Pinpoint the cell where the given text exists, returning its (X, Y) midpoint coordinate. 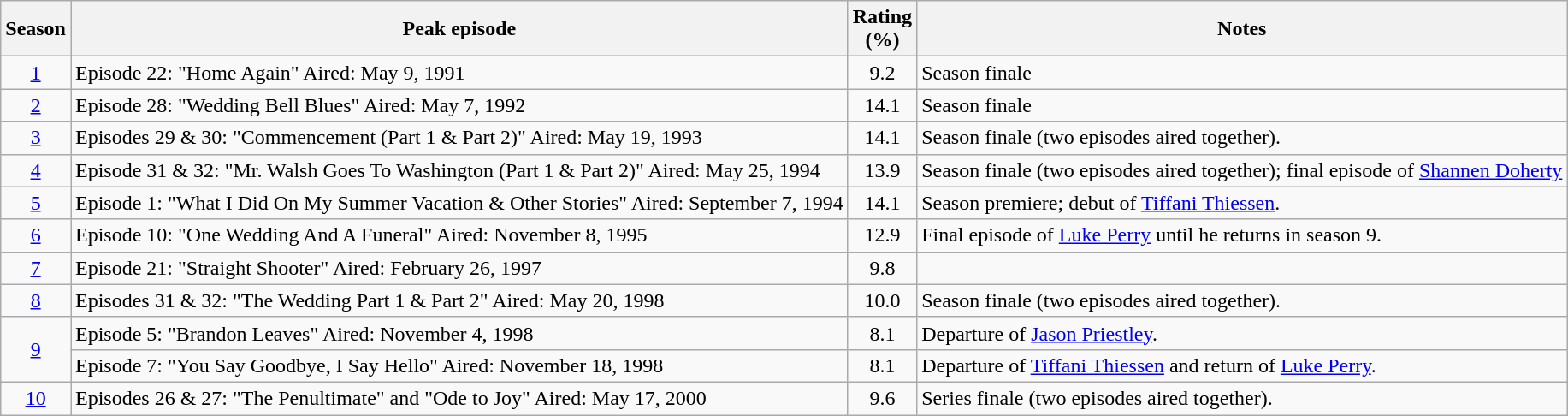
Episode 1: "What I Did On My Summer Vacation & Other Stories" Aired: September 7, 1994 (459, 203)
9 (36, 349)
Episode 31 & 32: "Mr. Walsh Goes To Washington (Part 1 & Part 2)" Aired: May 25, 1994 (459, 170)
Episodes 31 & 32: "The Wedding Part 1 & Part 2" Aired: May 20, 1998 (459, 300)
1 (36, 73)
Episode 21: "Straight Shooter" Aired: February 26, 1997 (459, 268)
Notes (1242, 29)
10.0 (882, 300)
Episodes 29 & 30: "Commencement (Part 1 & Part 2)" Aired: May 19, 1993 (459, 138)
Episode 7: "You Say Goodbye, I Say Hello" Aired: November 18, 1998 (459, 365)
Episode 10: "One Wedding And A Funeral" Aired: November 8, 1995 (459, 235)
9.2 (882, 73)
9.8 (882, 268)
12.9 (882, 235)
7 (36, 268)
Episodes 26 & 27: "The Penultimate" and "Ode to Joy" Aired: May 17, 2000 (459, 398)
Series finale (two episodes aired together). (1242, 398)
4 (36, 170)
Season premiere; debut of Tiffani Thiessen. (1242, 203)
Episode 5: "Brandon Leaves" Aired: November 4, 1998 (459, 333)
Season (36, 29)
2 (36, 105)
Episode 28: "Wedding Bell Blues" Aired: May 7, 1992 (459, 105)
5 (36, 203)
10 (36, 398)
3 (36, 138)
8 (36, 300)
Departure of Tiffani Thiessen and return of Luke Perry. (1242, 365)
6 (36, 235)
Departure of Jason Priestley. (1242, 333)
9.6 (882, 398)
13.9 (882, 170)
Episode 22: "Home Again" Aired: May 9, 1991 (459, 73)
Rating (%) (882, 29)
Final episode of Luke Perry until he returns in season 9. (1242, 235)
Season finale (two episodes aired together); final episode of Shannen Doherty (1242, 170)
Peak episode (459, 29)
